Return [X, Y] of the center of cell containing provided text 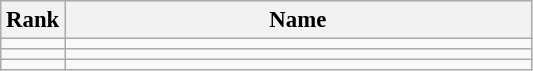
Rank [33, 20]
Name [298, 20]
